Search for the cell housing the specified text and yield its [X, Y] center coordinate. 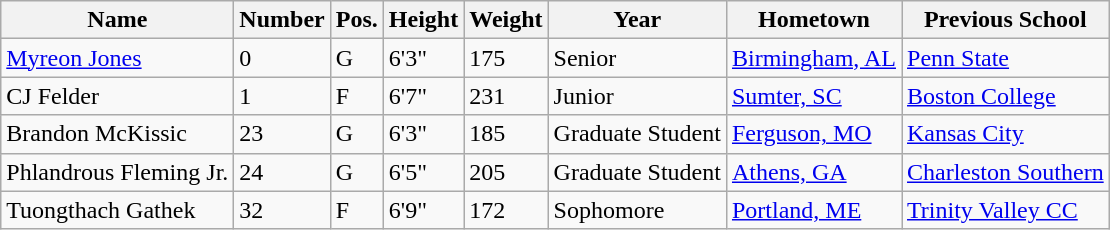
24 [282, 172]
Tuongthach Gathek [118, 210]
23 [282, 134]
Phlandrous Fleming Jr. [118, 172]
205 [506, 172]
175 [506, 58]
0 [282, 58]
Name [118, 20]
Height [423, 20]
Portland, ME [814, 210]
Birmingham, AL [814, 58]
Ferguson, MO [814, 134]
32 [282, 210]
231 [506, 96]
Brandon McKissic [118, 134]
Pos. [356, 20]
Hometown [814, 20]
185 [506, 134]
Charleston Southern [1006, 172]
Sumter, SC [814, 96]
Athens, GA [814, 172]
172 [506, 210]
1 [282, 96]
6'7" [423, 96]
Sophomore [637, 210]
Weight [506, 20]
Number [282, 20]
Senior [637, 58]
Junior [637, 96]
Boston College [1006, 96]
Year [637, 20]
CJ Felder [118, 96]
Kansas City [1006, 134]
Penn State [1006, 58]
6'9" [423, 210]
Previous School [1006, 20]
Trinity Valley CC [1006, 210]
6'5" [423, 172]
Myreon Jones [118, 58]
